Pinpoint the cell where the given text exists, returning its [X, Y] midpoint coordinate. 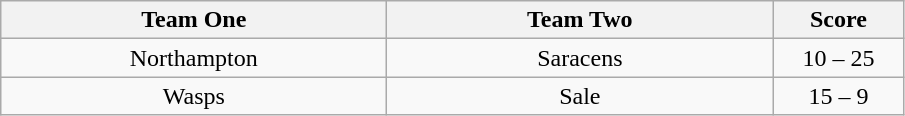
Saracens [580, 58]
Team One [194, 20]
Sale [580, 96]
Team Two [580, 20]
Northampton [194, 58]
Score [838, 20]
Wasps [194, 96]
15 – 9 [838, 96]
10 – 25 [838, 58]
